Output the [X, Y] coordinate of the center of the cell containing the given text.  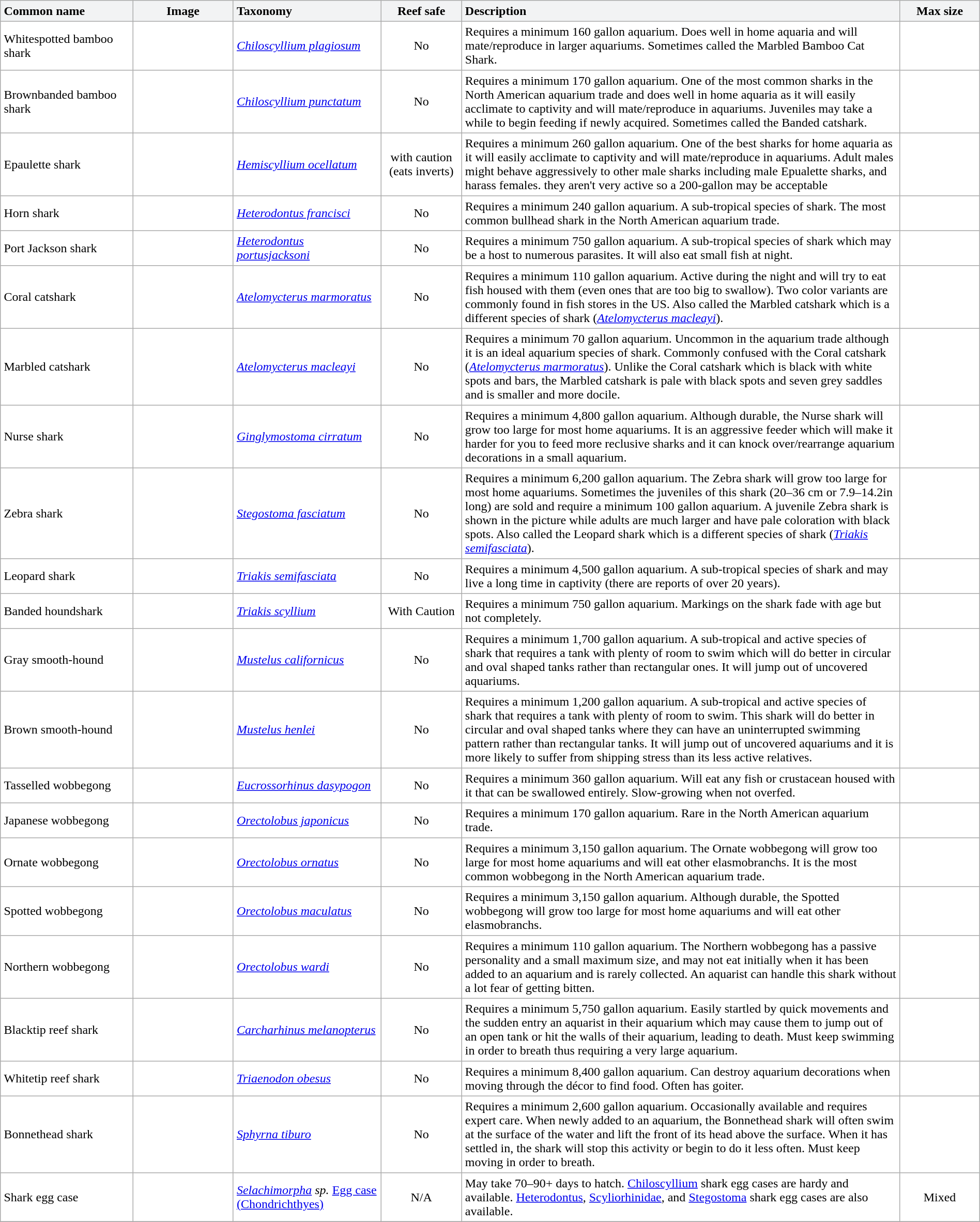
Image [183, 11]
Carcharhinus melanopterus [307, 1030]
Marbled catshark [67, 366]
Selachimorpha sp. Egg case (Chondrichthyes) [307, 1197]
Ginglymostoma cirratum [307, 437]
Mustelus californicus [307, 660]
Horn shark [67, 213]
Northern wobbegong [67, 967]
Stegostoma fasciatum [307, 513]
Orectolobus wardi [307, 967]
Coral catshark [67, 297]
Banded houndshark [67, 611]
Eucrossorhinus dasypogon [307, 786]
Heterodontus portusjacksoni [307, 248]
Orectolobus maculatus [307, 911]
Sphyrna tiburo [307, 1134]
Requires a minimum 4,500 gallon aquarium. A sub-tropical species of shark and may live a long time in captivity (there are reports of over 20 years). [681, 576]
Requires a minimum 240 gallon aquarium. A sub-tropical species of shark. The most common bullhead shark in the North American aquarium trade. [681, 213]
Common name [67, 11]
Atelomycterus macleayi [307, 366]
Epaulette shark [67, 164]
Tasselled wobbegong [67, 786]
Requires a minimum 360 gallon aquarium. Will eat any fish or crustacean housed with it that can be swallowed entirely. Slow-growing when not overfed. [681, 786]
Leopard shark [67, 576]
Max size [940, 11]
Gray smooth-hound [67, 660]
Brownbanded bamboo shark [67, 102]
Heterodontus francisci [307, 213]
Bonnethead shark [67, 1134]
Spotted wobbegong [67, 911]
Whitespotted bamboo shark [67, 45]
Requires a minimum 8,400 gallon aquarium. Can destroy aquarium decorations when moving through the décor to find food. Often has goiter. [681, 1079]
Taxonomy [307, 11]
Orectolobus ornatus [307, 862]
Description [681, 11]
Mustelus henlei [307, 729]
Ornate wobbegong [67, 862]
Reef safe [421, 11]
Triakis scyllium [307, 611]
Requires a minimum 170 gallon aquarium. Rare in the North American aquarium trade. [681, 820]
with caution (eats inverts) [421, 164]
Brown smooth-hound [67, 729]
Blacktip reef shark [67, 1030]
Triakis semifasciata [307, 576]
Atelomycterus marmoratus [307, 297]
Port Jackson shark [67, 248]
Chiloscyllium plagiosum [307, 45]
N/A [421, 1197]
Hemiscyllium ocellatum [307, 164]
Chiloscyllium punctatum [307, 102]
Orectolobus japonicus [307, 820]
Zebra shark [67, 513]
Mixed [940, 1197]
Nurse shark [67, 437]
With Caution [421, 611]
Triaenodon obesus [307, 1079]
Shark egg case [67, 1197]
Requires a minimum 750 gallon aquarium. Markings on the shark fade with age but not completely. [681, 611]
Whitetip reef shark [67, 1079]
Japanese wobbegong [67, 820]
